Pinpoint the cell where the given text exists, returning its [X, Y] midpoint coordinate. 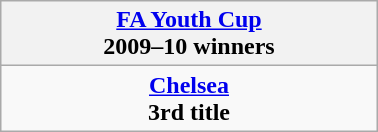
FA Youth Cup2009–10 winners [189, 34]
Chelsea3rd title [189, 98]
